Provide the (x, y) coordinate of the cell's center where the given text is located.  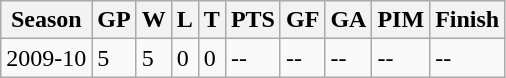
L (184, 20)
2009-10 (46, 58)
T (212, 20)
W (154, 20)
GP (114, 20)
GF (302, 20)
PTS (252, 20)
Finish (468, 20)
PIM (401, 20)
GA (348, 20)
Season (46, 20)
